Scan for the cell matching the given text and deliver its [x, y] coordinate at center. 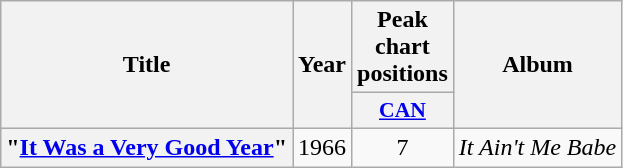
Year [322, 65]
7 [403, 147]
Album [537, 65]
"It Was a Very Good Year" [147, 147]
Title [147, 65]
It Ain't Me Babe [537, 147]
CAN [403, 111]
Peak chart positions [403, 47]
1966 [322, 147]
